Identify which cell holds the provided text, then report its (x, y) central coordinate. 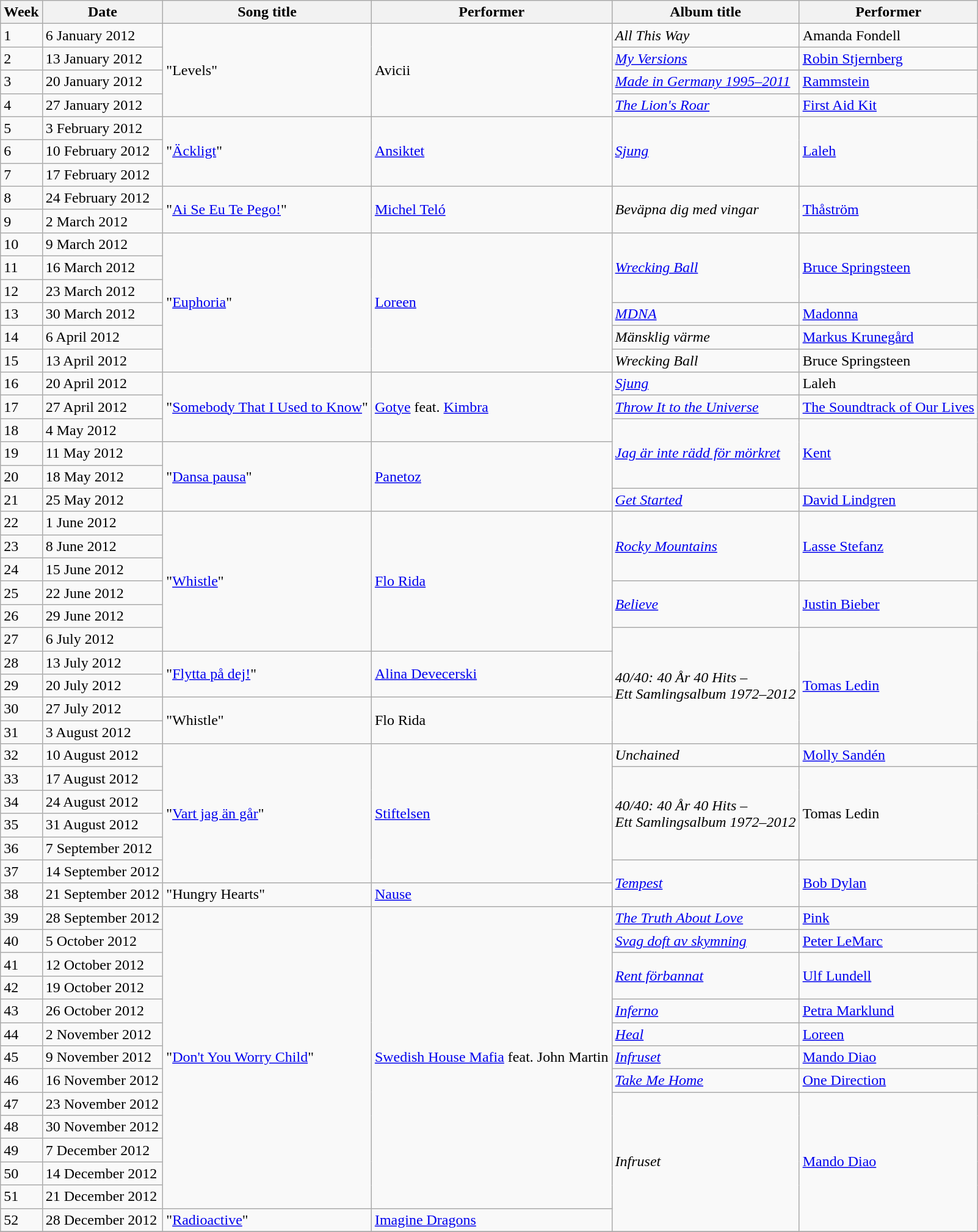
Inferno (706, 1010)
My Versions (706, 59)
David Lindgren (888, 500)
6 January 2012 (103, 35)
All This Way (706, 35)
17 August 2012 (103, 779)
21 September 2012 (103, 895)
17 February 2012 (103, 175)
40/40: 40 År 40 Hits – Ett Samlingsalbum 1972–2012 (706, 813)
Justin Bieber (888, 604)
28 September 2012 (103, 918)
11 May 2012 (103, 453)
Get Started (706, 500)
5 (21, 128)
28 December 2012 (103, 1220)
Panetoz (491, 477)
6 April 2012 (103, 337)
39 (21, 918)
38 (21, 895)
25 May 2012 (103, 500)
Week (21, 12)
27 (21, 639)
16 November 2012 (103, 1081)
43 (21, 1010)
13 (21, 314)
42 (21, 987)
29 (21, 686)
27 July 2012 (103, 709)
Ulf Lundell (888, 976)
49 (21, 1150)
8 (21, 198)
4 (21, 105)
Date (103, 12)
Take Me Home (706, 1081)
40 (21, 941)
Peter LeMarc (888, 941)
2 November 2012 (103, 1034)
28 (21, 662)
"Flytta på dej!" (267, 674)
20 January 2012 (103, 82)
31 (21, 732)
21 December 2012 (103, 1197)
34 (21, 802)
Michel Teló (491, 209)
"Don't You Worry Child" (267, 1057)
Petra Marklund (888, 1010)
"Hungry Hearts" (267, 895)
30 March 2012 (103, 314)
47 (21, 1104)
24 February 2012 (103, 198)
19 (21, 453)
Rent förbannat (706, 976)
Unchained (706, 755)
Stiftelsen (491, 813)
Thåström (888, 209)
18 May 2012 (103, 477)
35 (21, 825)
20 April 2012 (103, 384)
41 (21, 964)
Tempest (706, 883)
36 (21, 848)
One Direction (888, 1081)
7 September 2012 (103, 848)
14 December 2012 (103, 1173)
12 (21, 291)
The Lion's Roar (706, 105)
26 (21, 616)
24 (21, 569)
30 (21, 709)
31 August 2012 (103, 825)
25 (21, 593)
"Levels" (267, 70)
Lasse Stefanz (888, 546)
5 October 2012 (103, 941)
Rocky Mountains (706, 546)
6 July 2012 (103, 639)
9 March 2012 (103, 244)
48 (21, 1127)
1 (21, 35)
Ansiktet (491, 151)
1 June 2012 (103, 523)
3 (21, 82)
Believe (706, 604)
50 (21, 1173)
16 (21, 384)
16 March 2012 (103, 267)
45 (21, 1057)
2 March 2012 (103, 221)
18 (21, 430)
3 February 2012 (103, 128)
Jag är inte rädd för mörkret (706, 453)
23 November 2012 (103, 1104)
15 June 2012 (103, 569)
"Ai Se Eu Te Pego!" (267, 209)
11 (21, 267)
Robin Stjernberg (888, 59)
Gotye feat. Kimbra (491, 407)
22 June 2012 (103, 593)
Svag doft av skymning (706, 941)
24 August 2012 (103, 802)
Avicii (491, 70)
9 November 2012 (103, 1057)
6 (21, 151)
Madonna (888, 314)
Nause (491, 895)
"Radioactive" (267, 1220)
14 (21, 337)
20 July 2012 (103, 686)
46 (21, 1081)
Mänsklig värme (706, 337)
26 October 2012 (103, 1010)
8 June 2012 (103, 546)
Pink (888, 918)
Imagine Dragons (491, 1220)
Bob Dylan (888, 883)
Swedish House Mafia feat. John Martin (491, 1057)
2 (21, 59)
Throw It to the Universe (706, 407)
Amanda Fondell (888, 35)
12 October 2012 (103, 964)
"Euphoria" (267, 302)
The Soundtrack of Our Lives (888, 407)
10 February 2012 (103, 151)
10 (21, 244)
"Dansa pausa" (267, 477)
Beväpna dig med vingar (706, 209)
First Aid Kit (888, 105)
17 (21, 407)
Alina Devecerski (491, 674)
Kent (888, 453)
Album title (706, 12)
9 (21, 221)
4 May 2012 (103, 430)
19 October 2012 (103, 987)
27 January 2012 (103, 105)
10 August 2012 (103, 755)
23 (21, 546)
Made in Germany 1995–2011 (706, 82)
32 (21, 755)
The Truth About Love (706, 918)
Heal (706, 1034)
14 September 2012 (103, 871)
Molly Sandén (888, 755)
7 (21, 175)
13 July 2012 (103, 662)
29 June 2012 (103, 616)
"Äckligt" (267, 151)
Song title (267, 12)
23 March 2012 (103, 291)
33 (21, 779)
37 (21, 871)
13 January 2012 (103, 59)
Rammstein (888, 82)
3 August 2012 (103, 732)
7 December 2012 (103, 1150)
52 (21, 1220)
"Vart jag än går" (267, 813)
15 (21, 361)
MDNA (706, 314)
Markus Krunegård (888, 337)
"Somebody That I Used to Know" (267, 407)
51 (21, 1197)
21 (21, 500)
22 (21, 523)
27 April 2012 (103, 407)
30 November 2012 (103, 1127)
20 (21, 477)
44 (21, 1034)
13 April 2012 (103, 361)
40/40: 40 År 40 Hits –Ett Samlingsalbum 1972–2012 (706, 685)
